From the cell containing the given text, extract its center point as (x, y) coordinate. 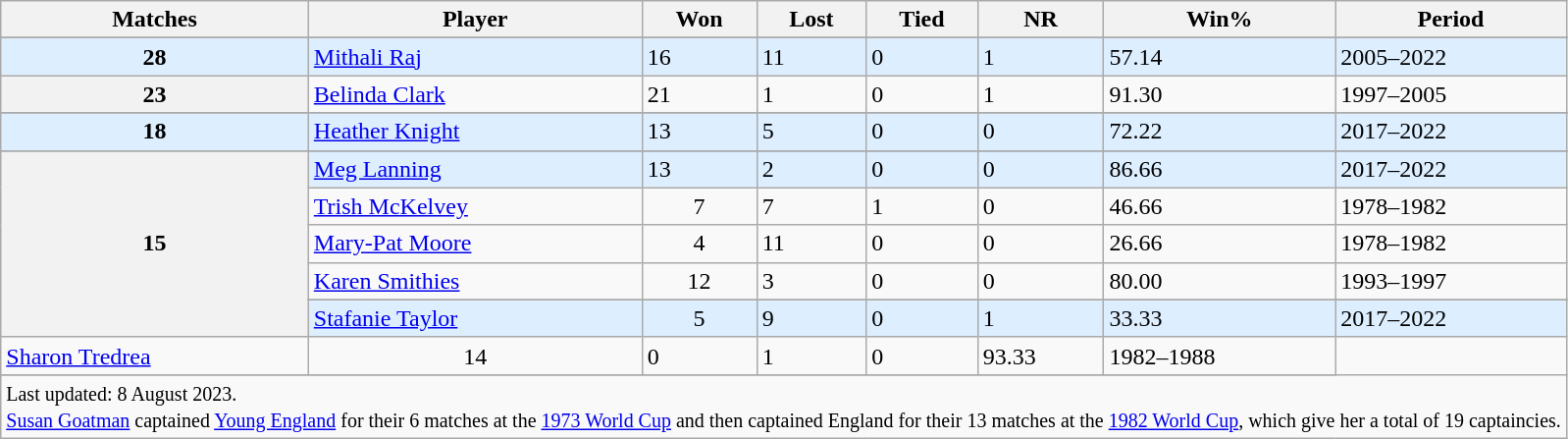
16 (699, 57)
2005–2022 (1451, 57)
91.30 (1220, 94)
28 (155, 57)
Stafanie Taylor (475, 318)
Meg Lanning (475, 169)
Sharon Tredrea (155, 356)
14 (475, 356)
Mithali Raj (475, 57)
Trish McKelvey (475, 206)
18 (155, 132)
Mary-Pat Moore (475, 244)
1997–2005 (1451, 94)
Period (1451, 20)
Heather Knight (475, 132)
2 (811, 169)
23 (155, 94)
57.14 (1220, 57)
86.66 (1220, 169)
93.33 (1040, 356)
Tied (922, 20)
80.00 (1220, 281)
15 (155, 244)
3 (811, 281)
33.33 (1220, 318)
1993–1997 (1451, 281)
Won (699, 20)
1982–1988 (1220, 356)
Karen Smithies (475, 281)
Belinda Clark (475, 94)
12 (699, 281)
4 (699, 244)
Win% (1220, 20)
Player (475, 20)
Lost (811, 20)
9 (811, 318)
NR (1040, 20)
72.22 (1220, 132)
Matches (155, 20)
46.66 (1220, 206)
26.66 (1220, 244)
21 (699, 94)
